Output the [x, y] coordinate of the center of the cell containing the given text.  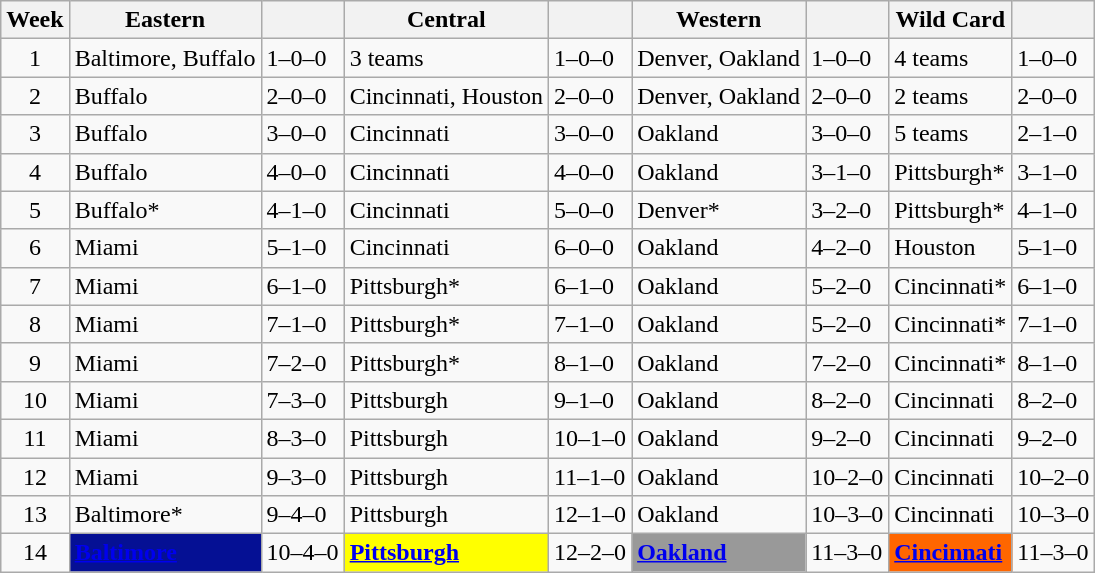
Baltimore* [165, 515]
Eastern [165, 20]
11–1–0 [590, 477]
9–1–0 [590, 400]
3 teams [446, 58]
14 [35, 553]
Houston [950, 248]
9 [35, 362]
Denver* [719, 210]
10 [35, 400]
13 [35, 515]
5 [35, 210]
Central [446, 20]
8–3–0 [302, 438]
Baltimore [165, 553]
10–4–0 [302, 553]
3 [35, 134]
12 [35, 477]
Western [719, 20]
4 teams [950, 58]
Week [35, 20]
4 [35, 172]
Cincinnati, Houston [446, 96]
7 [35, 286]
6–0–0 [590, 248]
Buffalo* [165, 210]
6 [35, 248]
3–2–0 [848, 210]
2 teams [950, 96]
10–1–0 [590, 438]
2 [35, 96]
7–3–0 [302, 400]
11 [35, 438]
Baltimore, Buffalo [165, 58]
8 [35, 324]
9–4–0 [302, 515]
5 teams [950, 134]
9–3–0 [302, 477]
12–2–0 [590, 553]
4–2–0 [848, 248]
12–1–0 [590, 515]
1 [35, 58]
Wild Card [950, 20]
2–1–0 [1054, 134]
5–0–0 [590, 210]
